Return the (x, y) coordinate for the center point of the cell that contains the specified text.  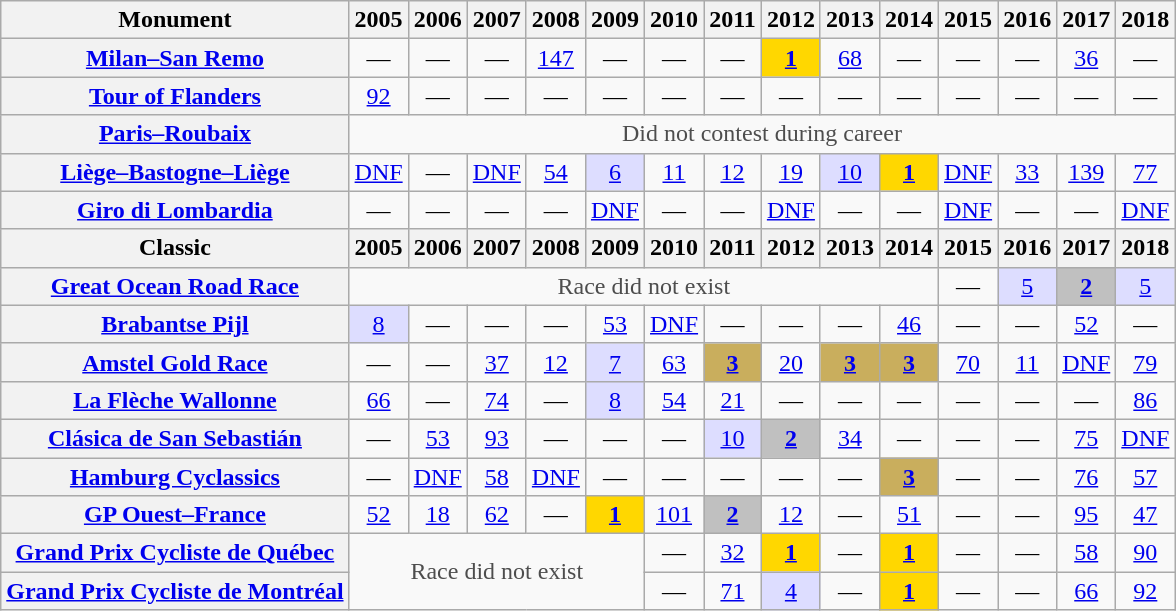
36 (1086, 58)
Paris–Roubaix (175, 134)
74 (496, 400)
34 (850, 438)
70 (968, 362)
Classic (175, 248)
Liège–Bastogne–Liège (175, 172)
63 (674, 362)
18 (438, 515)
77 (1146, 172)
75 (1086, 438)
21 (733, 400)
Grand Prix Cycliste de Montréal (175, 591)
62 (496, 515)
La Flèche Wallonne (175, 400)
47 (1146, 515)
86 (1146, 400)
32 (733, 553)
37 (496, 362)
Tour of Flanders (175, 96)
Brabantse Pijl (175, 324)
Monument (175, 20)
79 (1146, 362)
Clásica de San Sebastián (175, 438)
20 (790, 362)
Milan–San Remo (175, 58)
57 (1146, 477)
Giro di Lombardia (175, 210)
95 (1086, 515)
51 (908, 515)
71 (733, 591)
68 (850, 58)
6 (614, 172)
Grand Prix Cycliste de Québec (175, 553)
7 (614, 362)
90 (1146, 553)
Great Ocean Road Race (175, 286)
33 (1028, 172)
Hamburg Cyclassics (175, 477)
GP Ouest–France (175, 515)
Amstel Gold Race (175, 362)
93 (496, 438)
19 (790, 172)
139 (1086, 172)
76 (1086, 477)
Did not contest during career (762, 134)
101 (674, 515)
4 (790, 591)
46 (908, 324)
147 (556, 58)
